Return the [X, Y] coordinate for the center point of the cell that contains the specified text.  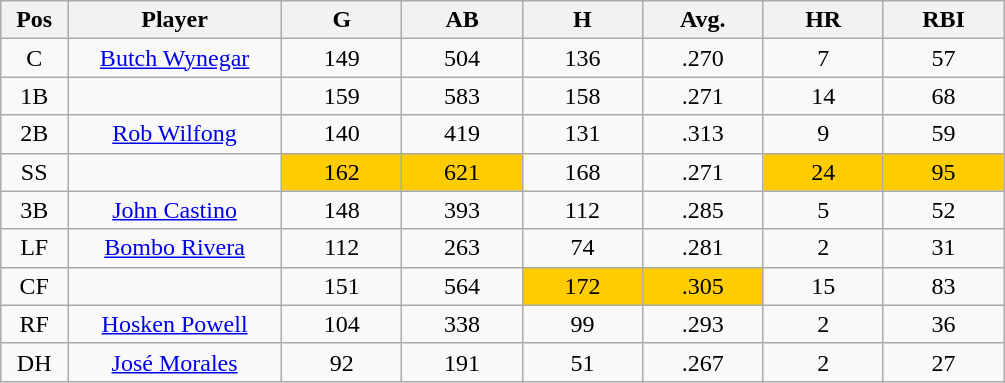
74 [582, 248]
.305 [703, 286]
1B [34, 96]
Butch Wynegar [175, 58]
104 [342, 324]
John Castino [175, 210]
263 [462, 248]
95 [943, 172]
LF [34, 248]
SS [34, 172]
2B [34, 134]
.293 [703, 324]
3B [34, 210]
Pos [34, 20]
Bombo Rivera [175, 248]
131 [582, 134]
191 [462, 362]
504 [462, 58]
36 [943, 324]
57 [943, 58]
.313 [703, 134]
.267 [703, 362]
140 [342, 134]
31 [943, 248]
419 [462, 134]
AB [462, 20]
92 [342, 362]
148 [342, 210]
393 [462, 210]
162 [342, 172]
9 [823, 134]
José Morales [175, 362]
172 [582, 286]
51 [582, 362]
158 [582, 96]
RF [34, 324]
136 [582, 58]
DH [34, 362]
RBI [943, 20]
C [34, 58]
CF [34, 286]
G [342, 20]
149 [342, 58]
83 [943, 286]
52 [943, 210]
HR [823, 20]
5 [823, 210]
59 [943, 134]
27 [943, 362]
564 [462, 286]
24 [823, 172]
Rob Wilfong [175, 134]
99 [582, 324]
Player [175, 20]
.281 [703, 248]
159 [342, 96]
Avg. [703, 20]
14 [823, 96]
583 [462, 96]
168 [582, 172]
151 [342, 286]
338 [462, 324]
7 [823, 58]
68 [943, 96]
.285 [703, 210]
.270 [703, 58]
Hosken Powell [175, 324]
H [582, 20]
621 [462, 172]
15 [823, 286]
